Output the [X, Y] coordinate of the center of the cell containing the given text.  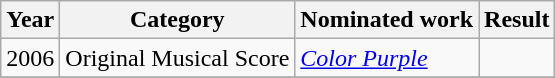
Category [178, 20]
Year [30, 20]
2006 [30, 58]
Color Purple [387, 58]
Original Musical Score [178, 58]
Result [517, 20]
Nominated work [387, 20]
